Return [X, Y] of the center of cell containing provided text 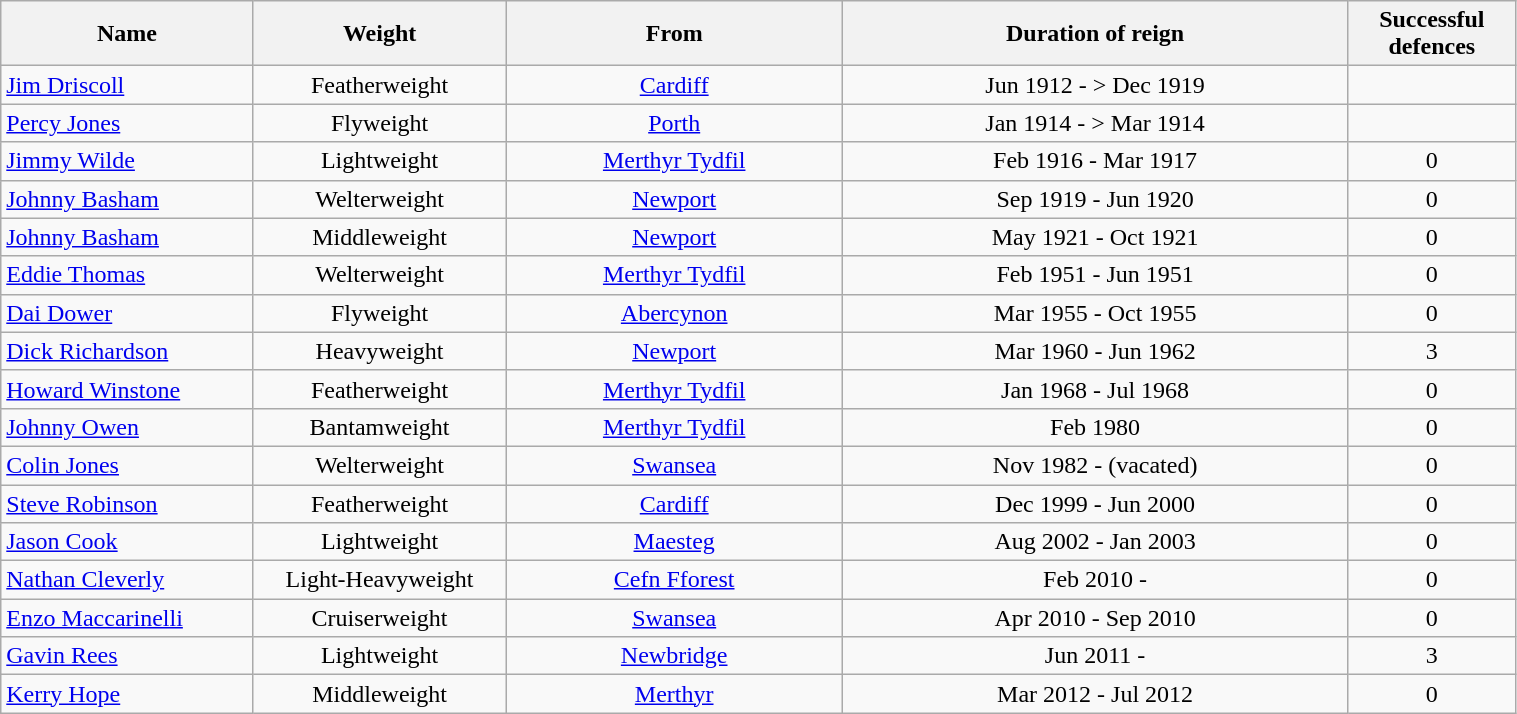
Feb 2010 - [1096, 580]
Successful defences [1432, 34]
Dai Dower [128, 313]
Feb 1916 - Mar 1917 [1096, 161]
Kerry Hope [128, 694]
Percy Jones [128, 123]
Mar 2012 - Jul 2012 [1096, 694]
Gavin Rees [128, 656]
Dec 1999 - Jun 2000 [1096, 503]
Jimmy Wilde [128, 161]
Mar 1960 - Jun 1962 [1096, 351]
Cefn Fforest [674, 580]
Nathan Cleverly [128, 580]
Aug 2002 - Jan 2003 [1096, 542]
Light-Heavyweight [380, 580]
Jim Driscoll [128, 85]
Jason Cook [128, 542]
Eddie Thomas [128, 275]
Merthyr [674, 694]
From [674, 34]
Porth [674, 123]
Bantamweight [380, 427]
Duration of reign [1096, 34]
Newbridge [674, 656]
Jun 2011 - [1096, 656]
Howard Winstone [128, 389]
Abercynon [674, 313]
Colin Jones [128, 465]
Sep 1919 - Jun 1920 [1096, 199]
Johnny Owen [128, 427]
Steve Robinson [128, 503]
Cruiserweight [380, 618]
Jan 1968 - Jul 1968 [1096, 389]
Maesteg [674, 542]
May 1921 - Oct 1921 [1096, 237]
Feb 1980 [1096, 427]
Jan 1914 - > Mar 1914 [1096, 123]
Apr 2010 - Sep 2010 [1096, 618]
Mar 1955 - Oct 1955 [1096, 313]
Name [128, 34]
Dick Richardson [128, 351]
Feb 1951 - Jun 1951 [1096, 275]
Nov 1982 - (vacated) [1096, 465]
Heavyweight [380, 351]
Enzo Maccarinelli [128, 618]
Jun 1912 - > Dec 1919 [1096, 85]
Weight [380, 34]
